Locate the cell with the specified text and output its (x, y) center coordinate. 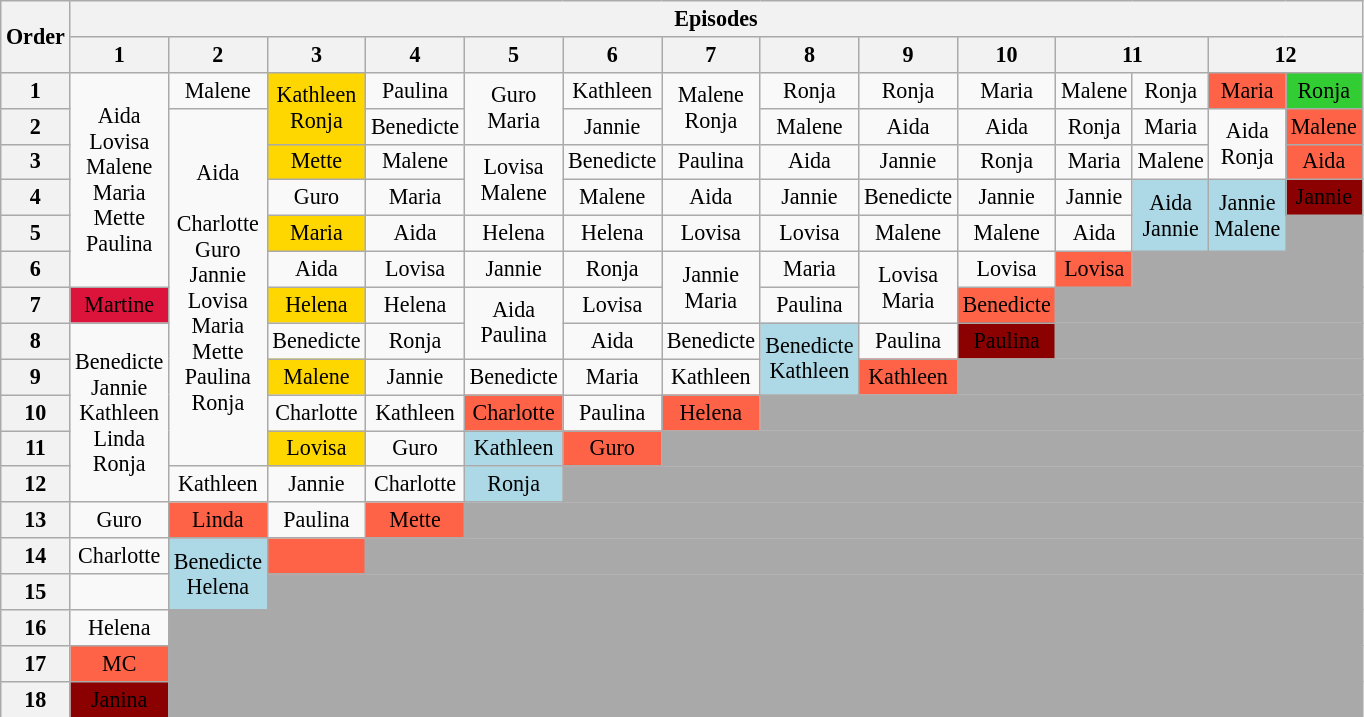
GuroMaria (514, 108)
AidaPaulina (514, 323)
Order (36, 36)
17 (36, 663)
13 (36, 520)
15 (36, 591)
MC (120, 663)
JannieMaria (712, 287)
JannieMalene (1248, 216)
AidaLovisaMaleneMariaMettePaulina (120, 180)
BenedicteHelena (218, 574)
AidaRonja (1248, 144)
BenedicteJannieKathleenLindaRonja (120, 412)
16 (36, 627)
Benedicte Kathleen (810, 359)
Episodes (716, 18)
Martine (120, 305)
AidaCharlotteGuroJannieLovisaMariaMettePaulinaRonja (218, 287)
LovisaMalene (514, 180)
18 (36, 699)
Janina (120, 699)
Linda (218, 520)
LovisaMaria (908, 287)
14 (36, 556)
KathleenRonja (316, 108)
MaleneRonja (712, 108)
AidaJannie (1170, 216)
